Return the [X, Y] coordinate for the center point of the cell that contains the specified text.  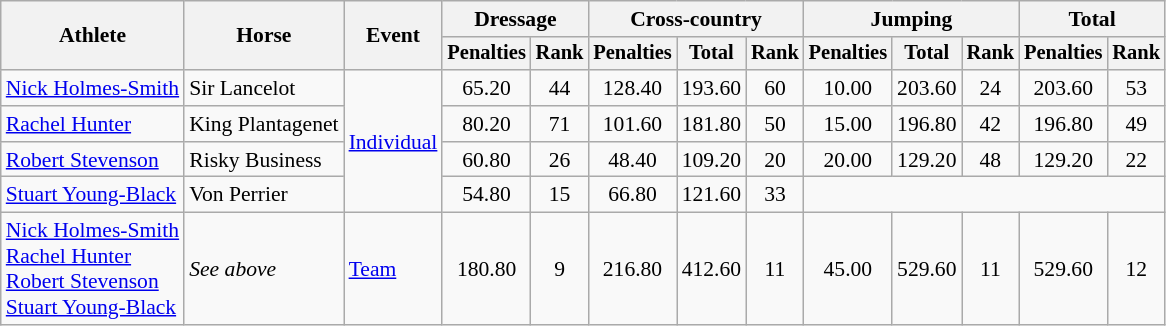
181.80 [712, 124]
54.80 [486, 195]
80.20 [486, 124]
20.00 [848, 160]
Athlete [92, 36]
180.80 [486, 269]
Stuart Young-Black [92, 195]
Robert Stevenson [92, 160]
9 [560, 269]
128.40 [632, 88]
Jumping [912, 19]
71 [560, 124]
Team [394, 269]
20 [775, 160]
60 [775, 88]
Dressage [515, 19]
216.80 [632, 269]
412.60 [712, 269]
48 [991, 160]
15 [560, 195]
26 [560, 160]
See above [264, 269]
60.80 [486, 160]
Risky Business [264, 160]
53 [1136, 88]
Cross-country [696, 19]
24 [991, 88]
10.00 [848, 88]
48.40 [632, 160]
Event [394, 36]
Nick Holmes-Smith [92, 88]
33 [775, 195]
42 [991, 124]
49 [1136, 124]
Individual [394, 141]
101.60 [632, 124]
193.60 [712, 88]
King Plantagenet [264, 124]
Sir Lancelot [264, 88]
15.00 [848, 124]
45.00 [848, 269]
121.60 [712, 195]
44 [560, 88]
Nick Holmes-SmithRachel HunterRobert StevensonStuart Young-Black [92, 269]
Horse [264, 36]
50 [775, 124]
22 [1136, 160]
12 [1136, 269]
109.20 [712, 160]
Rachel Hunter [92, 124]
66.80 [632, 195]
Von Perrier [264, 195]
65.20 [486, 88]
